Return the (X, Y) coordinate for the center point of the cell that contains the specified text.  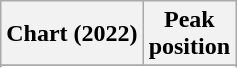
Peakposition (189, 34)
Chart (2022) (72, 34)
